Provide the [x, y] coordinate of the cell's center where the given text is located.  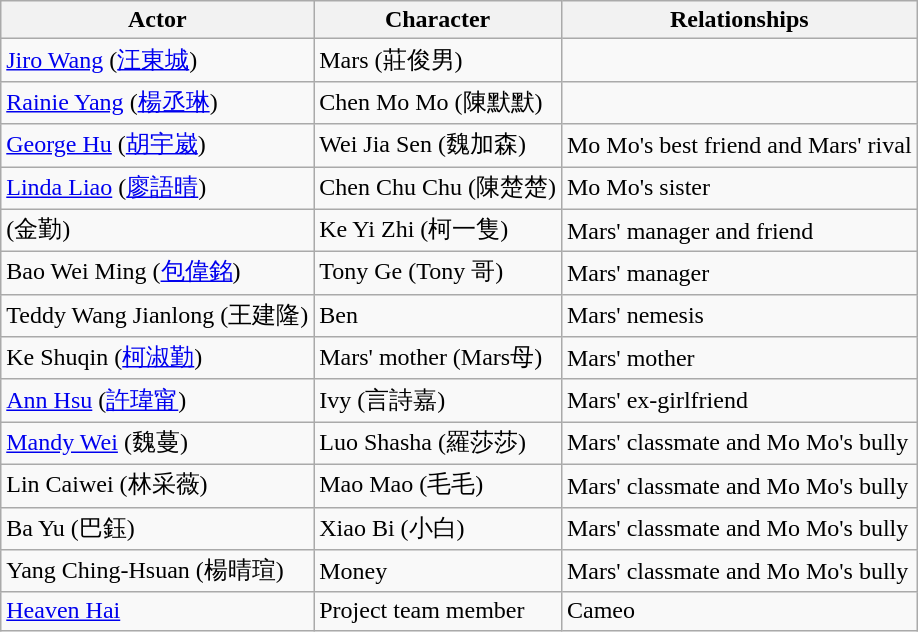
Mars' nemesis [739, 316]
Ke Yi Zhi (柯一隻) [438, 230]
Mars' manager [739, 274]
George Hu (胡宇崴) [158, 146]
Wei Jia Sen (魏加森) [438, 146]
Ivy (言詩嘉) [438, 400]
(金勤) [158, 230]
Lin Caiwei (林采薇) [158, 486]
Tony Ge (Tony 哥) [438, 274]
Ke Shuqin (柯淑勤) [158, 358]
Chen Mo Mo (陳默默) [438, 102]
Cameo [739, 611]
Mars' manager and friend [739, 230]
Mandy Wei (魏蔓) [158, 444]
Mars' mother (Mars母) [438, 358]
Mao Mao (毛毛) [438, 486]
Jiro Wang (汪東城) [158, 60]
Teddy Wang Jianlong (王建隆) [158, 316]
Xiao Bi (小白) [438, 528]
Mo Mo's best friend and Mars' rival [739, 146]
Ba Yu (巴鈺) [158, 528]
Bao Wei Ming (包偉銘) [158, 274]
Project team member [438, 611]
Money [438, 572]
Rainie Yang (楊丞琳) [158, 102]
Mars' mother [739, 358]
Luo Shasha (羅莎莎) [438, 444]
Mars (莊俊男) [438, 60]
Ann Hsu (許瑋甯) [158, 400]
Yang Ching-Hsuan (楊晴瑄) [158, 572]
Mo Mo's sister [739, 188]
Relationships [739, 20]
Chen Chu Chu (陳楚楚) [438, 188]
Character [438, 20]
Actor [158, 20]
Heaven Hai [158, 611]
Mars' ex-girlfriend [739, 400]
Ben [438, 316]
Linda Liao (廖語晴) [158, 188]
